Capture the cell that displays the provided text and extract its (X, Y) central coordinate. 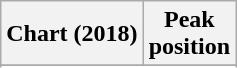
Peakposition (189, 34)
Chart (2018) (72, 34)
